Scan for the cell matching the given text and deliver its [X, Y] coordinate at center. 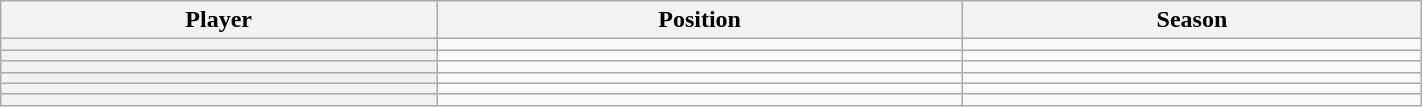
Season [1192, 20]
Player [219, 20]
Position [700, 20]
